Find where the given text appears and provide that cell's center as (X, Y) coordinate. 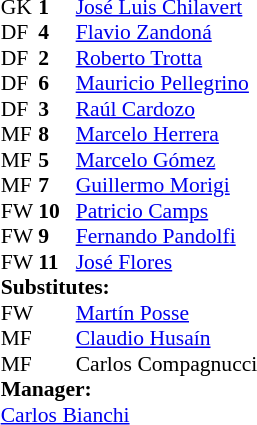
8 (57, 135)
5 (57, 160)
7 (57, 185)
9 (57, 237)
6 (57, 83)
3 (57, 109)
4 (57, 33)
11 (57, 262)
2 (57, 58)
10 (57, 211)
